Scan for the cell matching the given text and deliver its [x, y] coordinate at center. 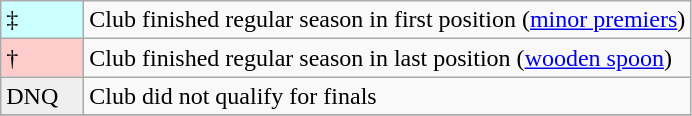
DNQ [42, 96]
‡ [42, 20]
† [42, 58]
Club finished regular season in first position (minor premiers) [388, 20]
Club did not qualify for finals [388, 96]
Club finished regular season in last position (wooden spoon) [388, 58]
